For the text-containing cell, return its midpoint in (X, Y) coordinate format. 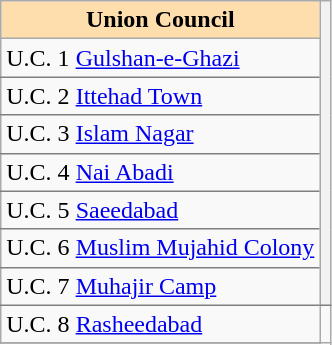
U.C. 4 Nai Abadi (160, 172)
U.C. 1 Gulshan-e-Ghazi (160, 58)
U.C. 8 Rasheedabad (160, 324)
U.C. 5 Saeedabad (160, 210)
U.C. 6 Muslim Mujahid Colony (160, 248)
U.C. 3 Islam Nagar (160, 134)
Union Council (160, 20)
U.C. 7 Muhajir Camp (160, 286)
U.C. 2 Ittehad Town (160, 96)
